From the cell containing the given text, extract its center point as (X, Y) coordinate. 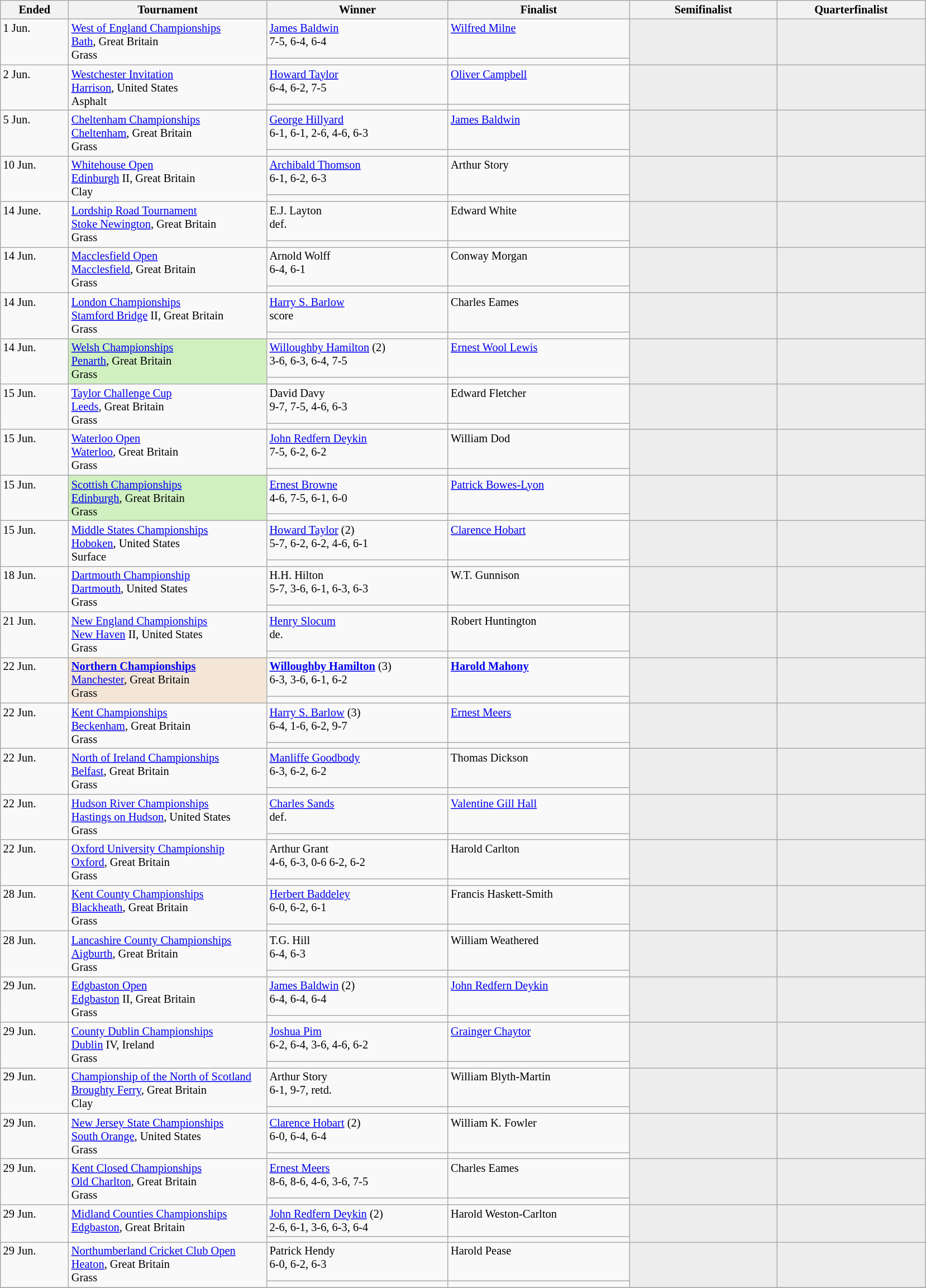
Quarterfinalist (851, 9)
Harold Weston-Carlton (538, 1220)
Robert Huntington (538, 631)
Ernest Meers (538, 722)
Dartmouth ChampionshipDartmouth, United StatesGrass (168, 589)
Ended (35, 9)
2 Jun. (35, 88)
London ChampionshipsStamford Bridge II, Great BritainGrass (168, 315)
Macclesfield OpenMacclesfield, Great BritainGrass (168, 270)
10 Jun. (35, 179)
Valentine Gill Hall (538, 813)
Willoughby Hamilton (3)6-3, 3-6, 6-1, 6-2 (357, 677)
Ernest Browne4-6, 7-5, 6-1, 6-0 (357, 495)
Henry Slocumde. (357, 631)
James Baldwin (538, 130)
Cheltenham ChampionshipsCheltenham, Great BritainGrass (168, 133)
14 June. (35, 224)
Manliffe Goodbody6-3, 6-2, 6-2 (357, 768)
Lordship Road TournamentStoke Newington, Great BritainGrass (168, 224)
Conway Morgan (538, 266)
Ernest Wool Lewis (538, 358)
Patrick Hendy6-0, 6-2, 6-3 (357, 1261)
Northern ChampionshipsManchester, Great BritainGrass (168, 680)
Winner (357, 9)
Waterloo Open Waterloo, Great BritainGrass (168, 452)
James Baldwin7-5, 6-4, 6-4 (357, 39)
18 Jun. (35, 589)
Edward Fletcher (538, 403)
Kent Closed ChampionshipsOld Charlton, Great BritainGrass (168, 1181)
Finalist (538, 9)
Midland Counties ChampionshipsEdgbaston, Great Britain (168, 1223)
North of Ireland ChampionshipsBelfast, Great BritainGrass (168, 771)
Clarence Hobart (2)6-0, 6-4, 6-4 (357, 1133)
Harry S. Barlow (3)6-4, 1-6, 6-2, 9-7 (357, 722)
Westchester InvitationHarrison, United StatesAsphalt (168, 88)
George Hillyard6-1, 6-1, 2-6, 4-6, 6-3 (357, 130)
Joshua Pim6-2, 6-4, 3-6, 4-6, 6-2 (357, 1041)
Oliver Campbell (538, 84)
William Dod (538, 449)
21 Jun. (35, 635)
Harold Mahony (538, 677)
William Blyth-Martin (538, 1087)
John Redfern Deykin (2)2-6, 6-1, 3-6, 6-3, 6-4 (357, 1220)
H.H. Hilton5-7, 3-6, 6-1, 6-3, 6-3 (357, 586)
Kent ChampionshipsBeckenham, Great BritainGrass (168, 726)
New Jersey State ChampionshipsSouth Orange, United StatesGrass (168, 1136)
Archibald Thomson6-1, 6-2, 6-3 (357, 175)
5 Jun. (35, 133)
John Redfern Deykin (538, 996)
Grainger Chaytor (538, 1041)
T.G. Hill6-4, 6-3 (357, 950)
Harold Carlton (538, 859)
Tournament (168, 9)
Kent County ChampionshipsBlackheath, Great BritainGrass (168, 908)
E.J. Laytondef. (357, 221)
Willoughby Hamilton (2)3-6, 6-3, 6-4, 7-5 (357, 358)
Arthur Story 6-1, 9-7, retd. (357, 1087)
John Redfern Deykin7-5, 6-2, 6-2 (357, 449)
Middle States Championships Hoboken, United StatesSurface (168, 543)
Francis Haskett-Smith (538, 904)
Clarence Hobart (538, 540)
Edgbaston OpenEdgbaston II, Great BritainGrass (168, 999)
Harold Pease (538, 1261)
Hudson River ChampionshipsHastings on Hudson, United StatesGrass (168, 817)
Arnold Wolff6-4, 6-1 (357, 266)
Taylor Challenge CupLeeds, Great BritainGrass (168, 406)
Wilfred Milne (538, 39)
Northumberland Cricket Club OpenHeaton, Great BritainGrass (168, 1265)
David Davy 9-7, 7-5, 4-6, 6-3 (357, 403)
Arthur Story (538, 175)
Scottish ChampionshipsEdinburgh, Great BritainGrass (168, 498)
Oxford University ChampionshipOxford, Great BritainGrass (168, 863)
Patrick Bowes-Lyon (538, 495)
W.T. Gunnison (538, 586)
Herbert Baddeley6-0, 6-2, 6-1 (357, 904)
Harry S. Barlowscore (357, 312)
Charles Sandsdef. (357, 813)
William K. Fowler (538, 1133)
James Baldwin (2)6-4, 6-4, 6-4 (357, 996)
Arthur Grant 4-6, 6-3, 0-6 6-2, 6-2 (357, 859)
William Weathered (538, 950)
Ernest Meers 8-6, 8-6, 4-6, 3-6, 7-5 (357, 1178)
Edward White (538, 221)
County Dublin ChampionshipsDublin IV, IrelandGrass (168, 1045)
Welsh ChampionshipsPenarth, Great BritainGrass (168, 361)
Thomas Dickson (538, 768)
Championship of the North of ScotlandBroughty Ferry, Great BritainClay (168, 1090)
Howard Taylor6-4, 6-2, 7-5 (357, 84)
Semifinalist (704, 9)
1 Jun. (35, 42)
Howard Taylor (2)5-7, 6-2, 6-2, 4-6, 6-1 (357, 540)
Whitehouse OpenEdinburgh II, Great BritainClay (168, 179)
West of England ChampionshipsBath, Great BritainGrass (168, 42)
Lancashire County ChampionshipsAigburth, Great BritainGrass (168, 954)
New England ChampionshipsNew Haven II, United StatesGrass (168, 635)
